Locate the cell with the specified text and output its (x, y) center coordinate. 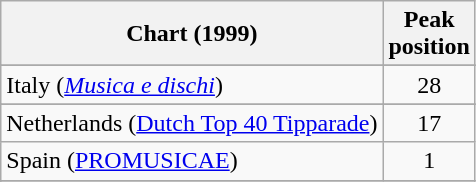
1 (429, 161)
28 (429, 85)
Spain (PROMUSICAE) (192, 161)
Peakposition (429, 34)
Italy (Musica e dischi) (192, 85)
17 (429, 123)
Netherlands (Dutch Top 40 Tipparade) (192, 123)
Chart (1999) (192, 34)
